For the text-containing cell, return its midpoint in (X, Y) coordinate format. 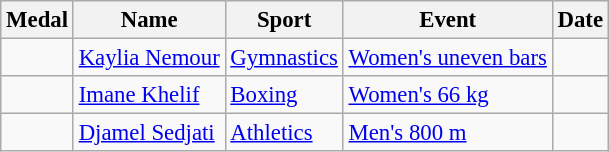
Boxing (284, 95)
Sport (284, 20)
Date (580, 20)
Gymnastics (284, 58)
Name (149, 20)
Imane Khelif (149, 95)
Kaylia Nemour (149, 58)
Event (448, 20)
Djamel Sedjati (149, 133)
Men's 800 m (448, 133)
Women's 66 kg (448, 95)
Athletics (284, 133)
Medal (38, 20)
Women's uneven bars (448, 58)
